Find where the given text appears and provide that cell's center as [X, Y] coordinate. 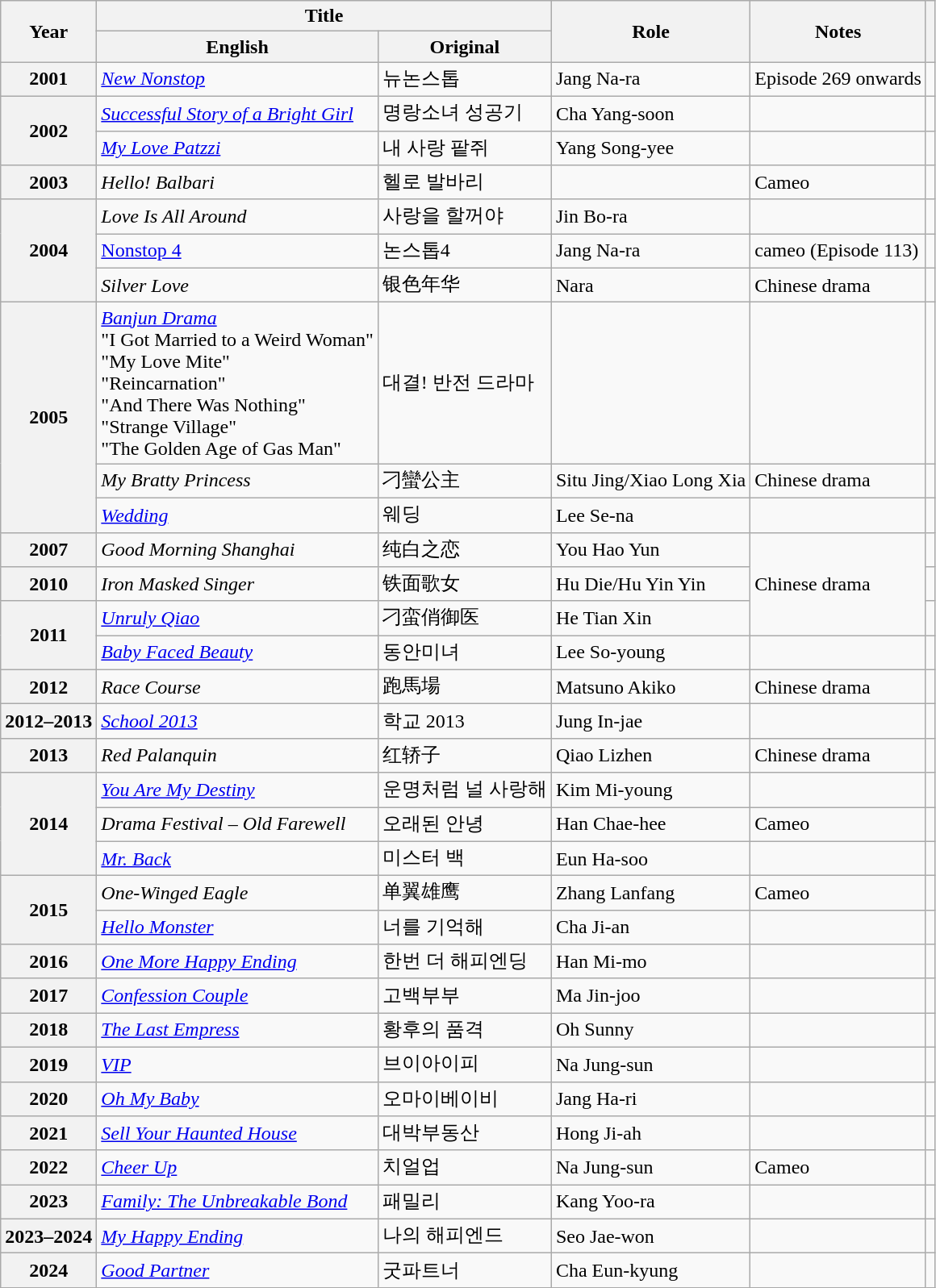
2010 [48, 584]
Banjun Drama "I Got Married to a Weird Woman" "My Love Mite" "Reincarnation" "And There Was Nothing" "Strange Village" "The Golden Age of Gas Man" [237, 383]
2019 [48, 1065]
Situ Jing/Xiao Long Xia [650, 481]
2003 [48, 182]
황후의 품격 [465, 1031]
You Hao Yun [650, 550]
Nara [650, 286]
2024 [48, 1271]
Hong Ji-ah [650, 1134]
2002 [48, 131]
Successful Story of a Bright Girl [237, 113]
Kang Yoo-ra [650, 1202]
너를 기억해 [465, 927]
cameo (Episode 113) [838, 252]
Silver Love [237, 286]
Jin Bo-ra [650, 216]
Sell Your Haunted House [237, 1134]
2012–2013 [48, 721]
Matsuno Akiko [650, 687]
Eun Ha-soo [650, 858]
Wedding [237, 515]
Race Course [237, 687]
Cha Yang-soon [650, 113]
Han Mi-mo [650, 961]
Hello Monster [237, 927]
논스톱4 [465, 252]
铁面歌女 [465, 584]
헬로 발바리 [465, 182]
2004 [48, 251]
He Tian Xin [650, 618]
English [237, 47]
2016 [48, 961]
브이아이피 [465, 1065]
2022 [48, 1168]
刁蠻公主 [465, 481]
명랑소녀 성공기 [465, 113]
Episode 269 onwards [838, 79]
대결! 반전 드라마 [465, 383]
Yang Song-yee [650, 148]
2015 [48, 910]
School 2013 [237, 721]
Oh My Baby [237, 1098]
Hello! Balbari [237, 182]
Iron Masked Singer [237, 584]
운명처럼 널 사랑해 [465, 790]
Title [324, 16]
2020 [48, 1098]
2023 [48, 1202]
2001 [48, 79]
학교 2013 [465, 721]
Qiao Lizhen [650, 755]
Baby Faced Beauty [237, 653]
사랑을 할꺼야 [465, 216]
Year [48, 31]
오마이베이비 [465, 1098]
Ma Jin-joo [650, 995]
跑馬場 [465, 687]
VIP [237, 1065]
You Are My Destiny [237, 790]
Cheer Up [237, 1168]
미스터 백 [465, 858]
2023–2024 [48, 1236]
纯白之恋 [465, 550]
Nonstop 4 [237, 252]
单翼雄鹰 [465, 894]
Role [650, 31]
Good Partner [237, 1271]
Good Morning Shanghai [237, 550]
My Love Patzzi [237, 148]
New Nonstop [237, 79]
Family: The Unbreakable Bond [237, 1202]
한번 더 해피엔딩 [465, 961]
굿파트너 [465, 1271]
One More Happy Ending [237, 961]
Original [465, 47]
웨딩 [465, 515]
Love Is All Around [237, 216]
Cha Ji-an [650, 927]
刁蛮俏御医 [465, 618]
Cha Eun-kyung [650, 1271]
나의 해피엔드 [465, 1236]
오래된 안녕 [465, 824]
Jang Ha-ri [650, 1098]
내 사랑 팥쥐 [465, 148]
2012 [48, 687]
Oh Sunny [650, 1031]
Confession Couple [237, 995]
Lee So-young [650, 653]
Hu Die/Hu Yin Yin [650, 584]
银色年华 [465, 286]
2021 [48, 1134]
2014 [48, 824]
One-Winged Eagle [237, 894]
Red Palanquin [237, 755]
Seo Jae-won [650, 1236]
Mr. Back [237, 858]
The Last Empress [237, 1031]
Han Chae-hee [650, 824]
Unruly Qiao [237, 618]
Zhang Lanfang [650, 894]
패밀리 [465, 1202]
2013 [48, 755]
치얼업 [465, 1168]
Kim Mi-young [650, 790]
2007 [48, 550]
Notes [838, 31]
红轿子 [465, 755]
2011 [48, 636]
My Happy Ending [237, 1236]
2005 [48, 418]
Drama Festival – Old Farewell [237, 824]
동안미녀 [465, 653]
Jung In-jae [650, 721]
대박부동산 [465, 1134]
뉴논스톱 [465, 79]
2018 [48, 1031]
2017 [48, 995]
Lee Se-na [650, 515]
My Bratty Princess [237, 481]
고백부부 [465, 995]
